Return the (X, Y) coordinate for the center point of the cell that contains the specified text.  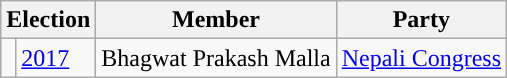
Election (48, 20)
Bhagwat Prakash Malla (216, 58)
Member (216, 20)
Nepali Congress (421, 58)
Party (421, 20)
2017 (56, 58)
